Return (x, y) of the center of cell containing provided text 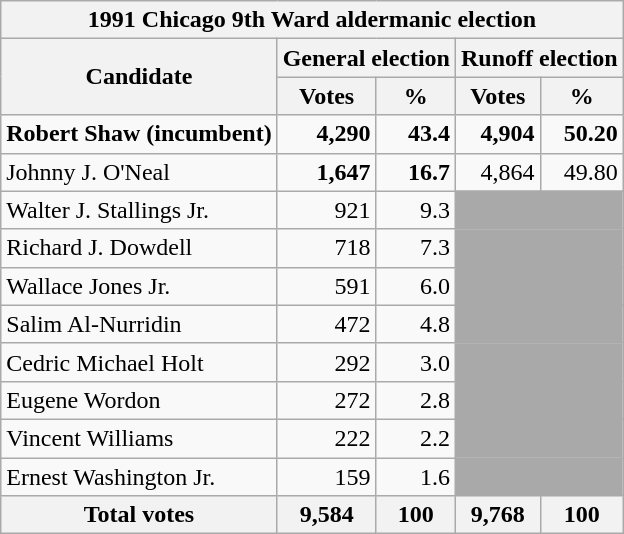
16.7 (416, 172)
222 (326, 438)
1.6 (416, 477)
2.2 (416, 438)
Walter J. Stallings Jr. (139, 210)
6.0 (416, 286)
Richard J. Dowdell (139, 248)
921 (326, 210)
7.3 (416, 248)
Total votes (139, 515)
4,864 (498, 172)
General election (366, 58)
591 (326, 286)
Cedric Michael Holt (139, 362)
159 (326, 477)
1991 Chicago 9th Ward aldermanic election (312, 20)
9.3 (416, 210)
9,768 (498, 515)
3.0 (416, 362)
4,904 (498, 134)
272 (326, 400)
1,647 (326, 172)
Vincent Williams (139, 438)
Candidate (139, 77)
4.8 (416, 324)
4,290 (326, 134)
Ernest Washington Jr. (139, 477)
Robert Shaw (incumbent) (139, 134)
292 (326, 362)
Salim Al-Nurridin (139, 324)
49.80 (582, 172)
9,584 (326, 515)
718 (326, 248)
50.20 (582, 134)
Runoff election (539, 58)
Johnny J. O'Neal (139, 172)
472 (326, 324)
Eugene Wordon (139, 400)
43.4 (416, 134)
2.8 (416, 400)
Wallace Jones Jr. (139, 286)
